Pinpoint the cell where the given text exists, returning its [x, y] midpoint coordinate. 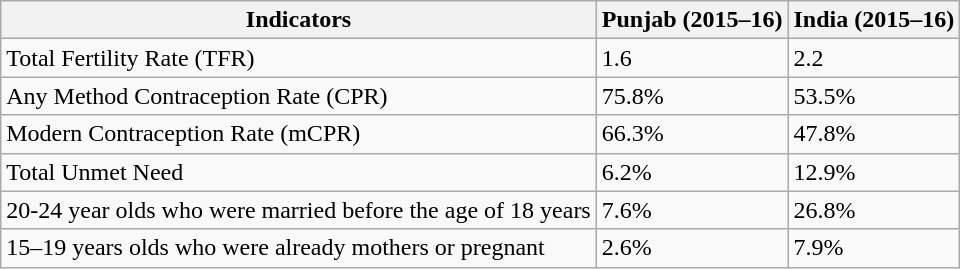
India (2015–16) [874, 20]
2.6% [692, 248]
53.5% [874, 96]
47.8% [874, 134]
26.8% [874, 210]
12.9% [874, 172]
7.9% [874, 248]
15–19 years olds who were already mothers or pregnant [299, 248]
7.6% [692, 210]
Total Unmet Need [299, 172]
75.8% [692, 96]
Modern Contraception Rate (mCPR) [299, 134]
6.2% [692, 172]
20-24 year olds who were married before the age of 18 years [299, 210]
Total Fertility Rate (TFR) [299, 58]
Indicators [299, 20]
1.6 [692, 58]
Any Method Contraception Rate (CPR) [299, 96]
66.3% [692, 134]
Punjab (2015–16) [692, 20]
2.2 [874, 58]
